Output the [X, Y] coordinate of the center of the cell containing the given text.  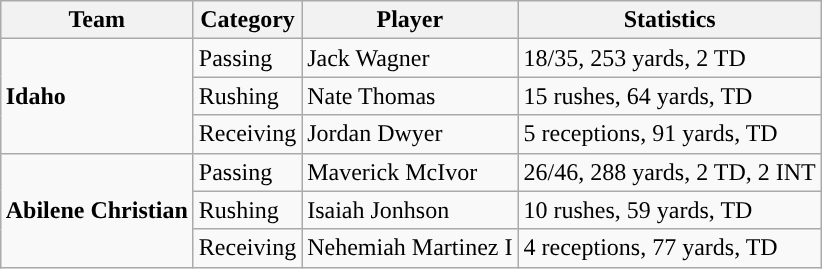
Maverick McIvor [410, 172]
Player [410, 20]
Statistics [670, 20]
Idaho [96, 96]
4 receptions, 77 yards, TD [670, 248]
Category [247, 20]
Jack Wagner [410, 58]
Nate Thomas [410, 96]
Abilene Christian [96, 210]
5 receptions, 91 yards, TD [670, 134]
Isaiah Jonhson [410, 210]
Nehemiah Martinez I [410, 248]
10 rushes, 59 yards, TD [670, 210]
Team [96, 20]
15 rushes, 64 yards, TD [670, 96]
26/46, 288 yards, 2 TD, 2 INT [670, 172]
Jordan Dwyer [410, 134]
18/35, 253 yards, 2 TD [670, 58]
